Pinpoint the cell where the given text exists, returning its (X, Y) midpoint coordinate. 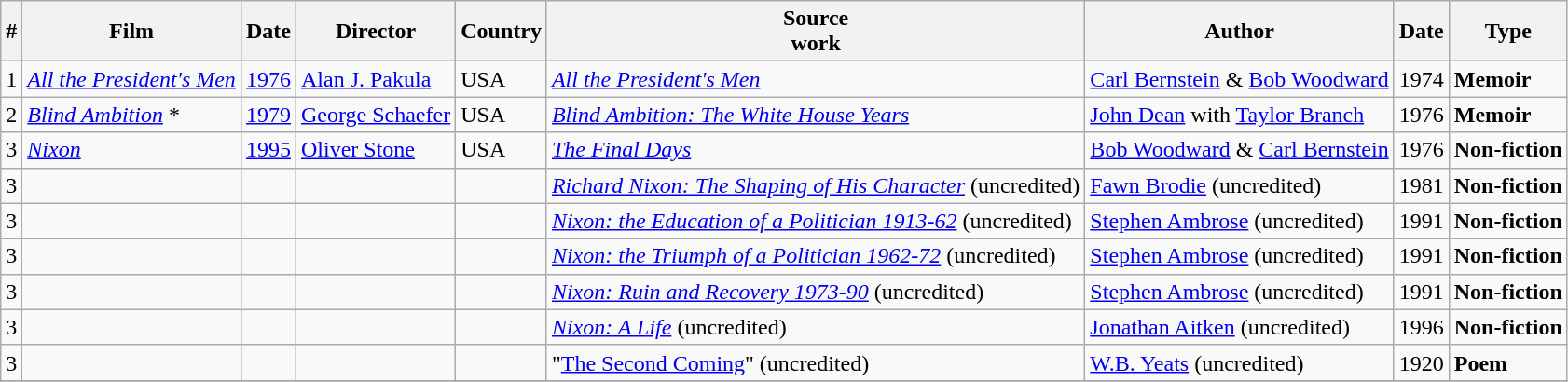
Poem (1508, 362)
1995 (268, 150)
Blind Ambition * (132, 115)
Bob Woodward & Carl Bernstein (1240, 150)
Country (502, 32)
Sourcework (815, 32)
Carl Bernstein & Bob Woodward (1240, 79)
1 (11, 79)
Nixon: Ruin and Recovery 1973-90 (uncredited) (815, 292)
John Dean with Taylor Branch (1240, 115)
1920 (1421, 362)
Author (1240, 32)
Nixon: the Education of a Politician 1913-62 (uncredited) (815, 221)
Nixon: A Life (uncredited) (815, 327)
Fawn Brodie (uncredited) (1240, 185)
1979 (268, 115)
Director (375, 32)
Alan J. Pakula (375, 79)
Blind Ambition: The White House Years (815, 115)
The Final Days (815, 150)
Oliver Stone (375, 150)
1974 (1421, 79)
W.B. Yeats (uncredited) (1240, 362)
Nixon (132, 150)
2 (11, 115)
Nixon: the Triumph of a Politician 1962-72 (uncredited) (815, 256)
George Schaefer (375, 115)
Jonathan Aitken (uncredited) (1240, 327)
Film (132, 32)
1996 (1421, 327)
Richard Nixon: The Shaping of His Character (uncredited) (815, 185)
Type (1508, 32)
1981 (1421, 185)
"The Second Coming" (uncredited) (815, 362)
# (11, 32)
